Scan for the cell matching the given text and deliver its (X, Y) coordinate at center. 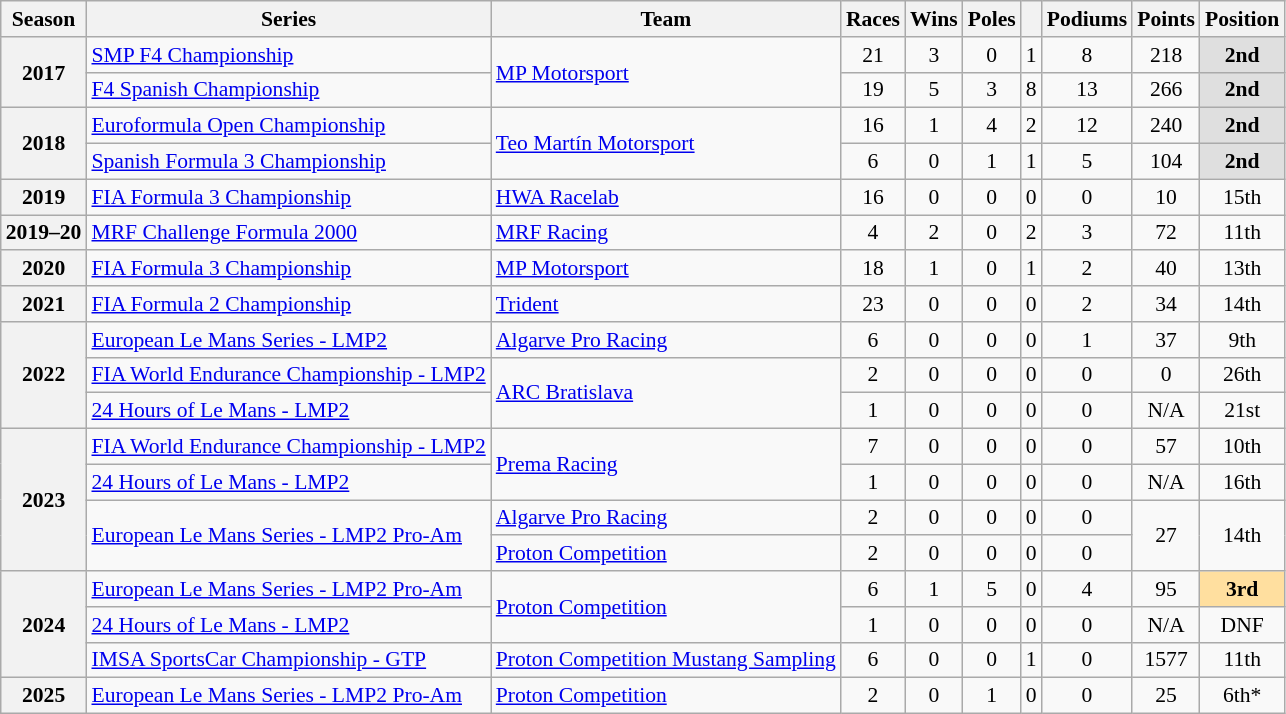
2018 (44, 144)
Wins (934, 19)
Trident (666, 304)
2019 (44, 197)
95 (1166, 589)
3rd (1242, 589)
HWA Racelab (666, 197)
MRF Challenge Formula 2000 (288, 233)
F4 Spanish Championship (288, 90)
16th (1242, 482)
10th (1242, 447)
2020 (44, 269)
DNF (1242, 625)
13th (1242, 269)
Points (1166, 19)
FIA Formula 2 Championship (288, 304)
SMP F4 Championship (288, 55)
10 (1166, 197)
Teo Martín Motorsport (666, 144)
6th* (1242, 696)
21 (873, 55)
72 (1166, 233)
266 (1166, 90)
European Le Mans Series - LMP2 (288, 340)
2021 (44, 304)
21st (1242, 411)
104 (1166, 162)
9th (1242, 340)
Poles (992, 19)
25 (1166, 696)
34 (1166, 304)
2019–20 (44, 233)
57 (1166, 447)
40 (1166, 269)
Series (288, 19)
MRF Racing (666, 233)
15th (1242, 197)
Prema Racing (666, 464)
13 (1088, 90)
19 (873, 90)
37 (1166, 340)
2017 (44, 72)
Races (873, 19)
2022 (44, 376)
Spanish Formula 3 Championship (288, 162)
Team (666, 19)
Podiums (1088, 19)
18 (873, 269)
Euroformula Open Championship (288, 126)
27 (1166, 536)
Proton Competition Mustang Sampling (666, 660)
2024 (44, 624)
240 (1166, 126)
Position (1242, 19)
IMSA SportsCar Championship - GTP (288, 660)
12 (1088, 126)
7 (873, 447)
218 (1166, 55)
ARC Bratislava (666, 392)
2023 (44, 500)
1577 (1166, 660)
Season (44, 19)
2025 (44, 696)
23 (873, 304)
26th (1242, 375)
